Return the (X, Y) coordinate for the center point of the cell that contains the specified text.  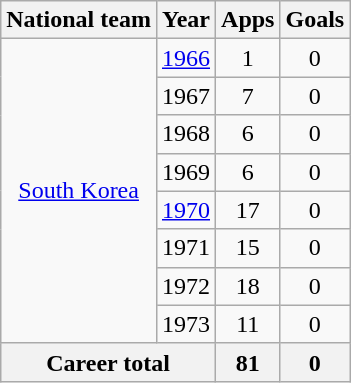
17 (248, 210)
1968 (186, 134)
7 (248, 96)
81 (248, 362)
National team (79, 20)
15 (248, 248)
1971 (186, 248)
18 (248, 286)
1972 (186, 286)
1966 (186, 58)
Apps (248, 20)
1967 (186, 96)
11 (248, 324)
Career total (108, 362)
1969 (186, 172)
1970 (186, 210)
Goals (315, 20)
1973 (186, 324)
South Korea (79, 191)
1 (248, 58)
Year (186, 20)
